Output the (X, Y) coordinate of the center of the cell containing the given text.  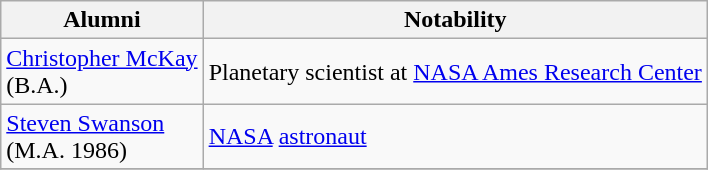
Steven Swanson(M.A. 1986) (102, 136)
Planetary scientist at NASA Ames Research Center (455, 72)
Christopher McKay (B.A.) (102, 72)
Alumni (102, 20)
NASA astronaut (455, 136)
Notability (455, 20)
